Scan for the cell matching the given text and deliver its [X, Y] coordinate at center. 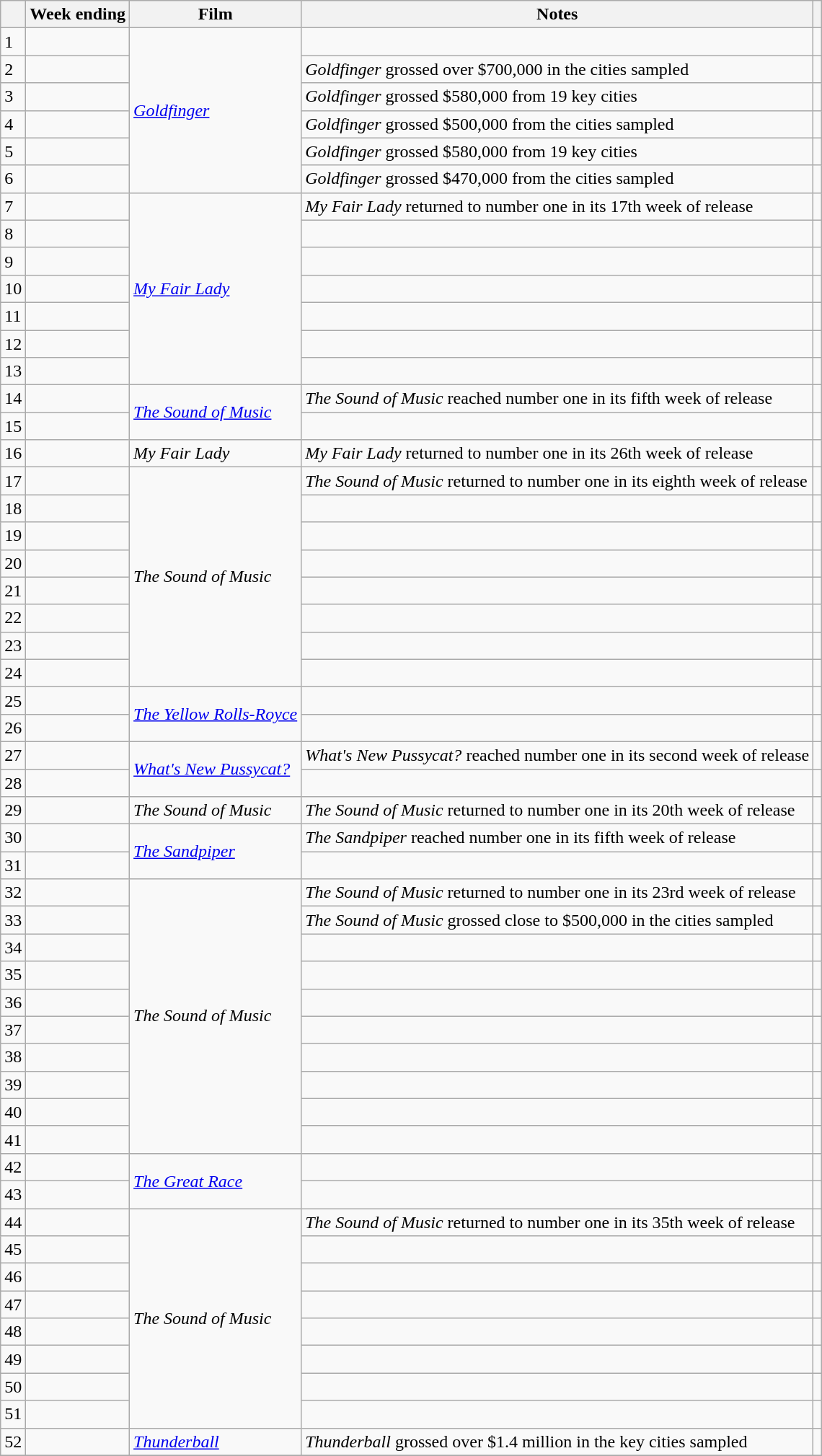
29 [13, 811]
41 [13, 1139]
50 [13, 1387]
22 [13, 618]
9 [13, 261]
3 [13, 97]
The Sound of Music returned to number one in its 35th week of release [557, 1222]
18 [13, 508]
38 [13, 1057]
25 [13, 700]
28 [13, 782]
45 [13, 1250]
17 [13, 481]
31 [13, 865]
1 [13, 42]
35 [13, 975]
Goldfinger [216, 110]
21 [13, 591]
6 [13, 179]
My Fair Lady returned to number one in its 17th week of release [557, 206]
Thunderball grossed over $1.4 million in the key cities sampled [557, 1442]
48 [13, 1332]
Film [216, 14]
46 [13, 1277]
10 [13, 288]
14 [13, 399]
What's New Pussycat? reached number one in its second week of release [557, 755]
My Fair Lady returned to number one in its 26th week of release [557, 454]
24 [13, 673]
26 [13, 728]
The Sandpiper [216, 852]
16 [13, 454]
Goldfinger grossed $500,000 from the cities sampled [557, 124]
51 [13, 1414]
The Great Race [216, 1181]
The Sound of Music returned to number one in its eighth week of release [557, 481]
What's New Pussycat? [216, 769]
Goldfinger grossed over $700,000 in the cities sampled [557, 69]
49 [13, 1359]
19 [13, 536]
32 [13, 893]
15 [13, 426]
The Sound of Music returned to number one in its 23rd week of release [557, 893]
Thunderball [216, 1442]
40 [13, 1112]
2 [13, 69]
34 [13, 948]
37 [13, 1030]
4 [13, 124]
12 [13, 344]
Goldfinger grossed $470,000 from the cities sampled [557, 179]
The Sound of Music reached number one in its fifth week of release [557, 399]
The Sandpiper reached number one in its fifth week of release [557, 838]
47 [13, 1305]
13 [13, 371]
The Sound of Music grossed close to $500,000 in the cities sampled [557, 920]
43 [13, 1194]
39 [13, 1085]
5 [13, 151]
42 [13, 1167]
36 [13, 1002]
11 [13, 316]
33 [13, 920]
Notes [557, 14]
27 [13, 755]
44 [13, 1222]
20 [13, 563]
52 [13, 1442]
23 [13, 645]
8 [13, 234]
7 [13, 206]
The Sound of Music returned to number one in its 20th week of release [557, 811]
Week ending [78, 14]
30 [13, 838]
The Yellow Rolls-Royce [216, 714]
